Determine the [X, Y] coordinate at the center of the cell enclosing the given text.  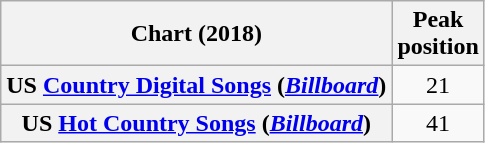
US Hot Country Songs (Billboard) [196, 123]
US Country Digital Songs (Billboard) [196, 85]
Peakposition [438, 34]
41 [438, 123]
Chart (2018) [196, 34]
21 [438, 85]
